Identify which cell holds the provided text, then report its (x, y) central coordinate. 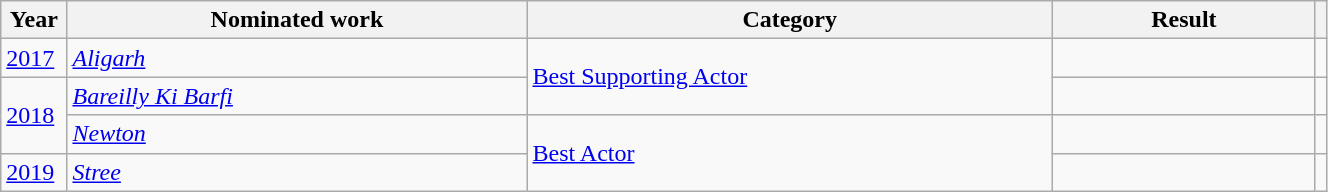
Newton (297, 134)
Stree (297, 172)
Nominated work (297, 20)
Result (1184, 20)
2019 (34, 172)
Bareilly Ki Barfi (297, 96)
Aligarh (297, 58)
2018 (34, 115)
Best Supporting Actor (790, 77)
Year (34, 20)
Best Actor (790, 153)
2017 (34, 58)
Category (790, 20)
